Pinpoint the cell where the given text exists, returning its (x, y) midpoint coordinate. 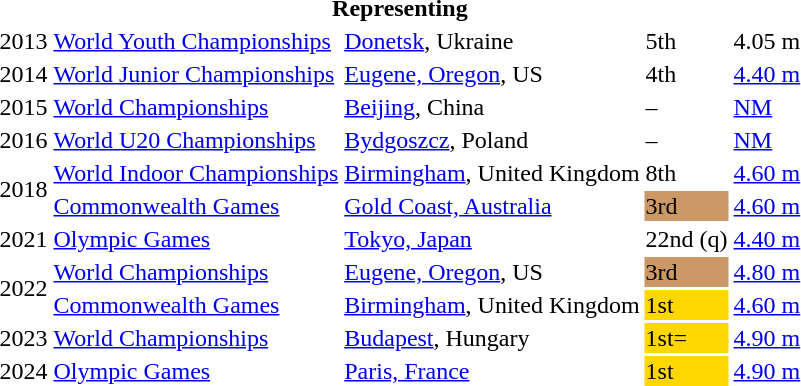
World Indoor Championships (196, 173)
Tokyo, Japan (492, 239)
Beijing, China (492, 107)
World Junior Championships (196, 74)
Bydgoszcz, Poland (492, 140)
22nd (q) (686, 239)
Paris, France (492, 371)
5th (686, 41)
1st= (686, 338)
World Youth Championships (196, 41)
4th (686, 74)
Budapest, Hungary (492, 338)
Donetsk, Ukraine (492, 41)
World U20 Championships (196, 140)
8th (686, 173)
Gold Coast, Australia (492, 206)
